Scan for the cell matching the given text and deliver its (X, Y) coordinate at center. 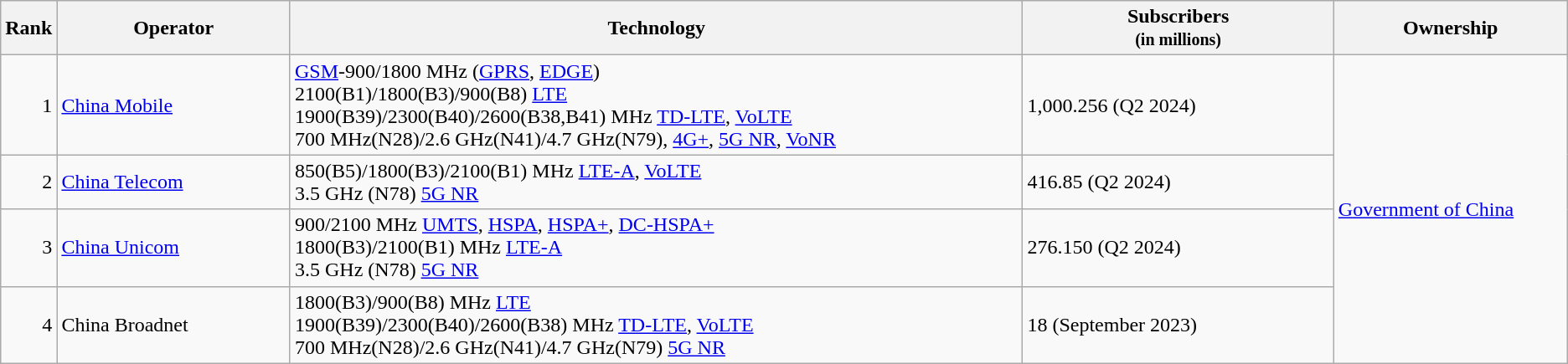
4 (28, 325)
Subscribers(in millions) (1178, 28)
Ownership (1451, 28)
276.150 (Q2 2024) (1178, 248)
Rank (28, 28)
Operator (174, 28)
Technology (656, 28)
416.85 (Q2 2024) (1178, 182)
2 (28, 182)
1800(B3)/900(B8) MHz LTE 1900(B39)/2300(B40)/2600(B38) MHz TD-LTE, VoLTE 700 MHz(N28)/2.6 GHz(N41)/4.7 GHz(N79) 5G NR (656, 325)
China Telecom (174, 182)
900/2100 MHz UMTS, HSPA, HSPA+, DC-HSPA+ 1800(B3)/2100(B1) MHz LTE-A 3.5 GHz (N78) 5G NR (656, 248)
850(B5)/1800(B3)/2100(B1) MHz LTE-A, VoLTE 3.5 GHz (N78) 5G NR (656, 182)
China Unicom (174, 248)
1 (28, 105)
China Broadnet (174, 325)
3 (28, 248)
Government of China (1451, 209)
18 (September 2023) (1178, 325)
1,000.256 (Q2 2024) (1178, 105)
China Mobile (174, 105)
